Determine the [X, Y] coordinate at the center of the cell enclosing the given text.  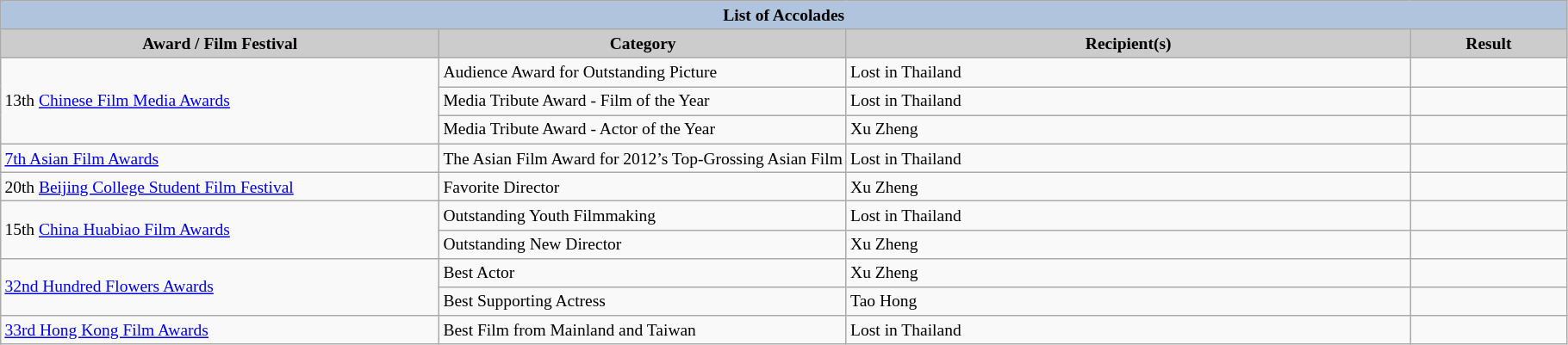
The Asian Film Award for 2012’s Top-Grossing Asian Film [643, 158]
Best Film from Mainland and Taiwan [643, 330]
Audience Award for Outstanding Picture [643, 72]
Best Supporting Actress [643, 301]
32nd Hundred Flowers Awards [221, 287]
Tao Hong [1128, 301]
Award / Film Festival [221, 43]
13th Chinese Film Media Awards [221, 101]
Category [643, 43]
Media Tribute Award - Film of the Year [643, 102]
7th Asian Film Awards [221, 158]
Best Actor [643, 272]
33rd Hong Kong Film Awards [221, 330]
Result [1489, 43]
Outstanding Youth Filmmaking [643, 215]
List of Accolades [784, 15]
Recipient(s) [1128, 43]
Media Tribute Award - Actor of the Year [643, 129]
15th China Huabiao Film Awards [221, 231]
20th Beijing College Student Film Festival [221, 186]
Outstanding New Director [643, 244]
Favorite Director [643, 186]
